Return [X, Y] of the center of cell containing provided text 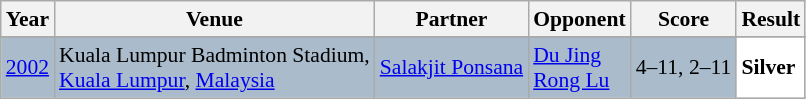
Score [684, 19]
Venue [214, 19]
Partner [452, 19]
Salakjit Ponsana [452, 68]
Kuala Lumpur Badminton Stadium,Kuala Lumpur, Malaysia [214, 68]
Opponent [580, 19]
2002 [28, 68]
Year [28, 19]
Result [770, 19]
Silver [770, 68]
Du Jing Rong Lu [580, 68]
4–11, 2–11 [684, 68]
